From the cell containing the given text, extract its center point as (X, Y) coordinate. 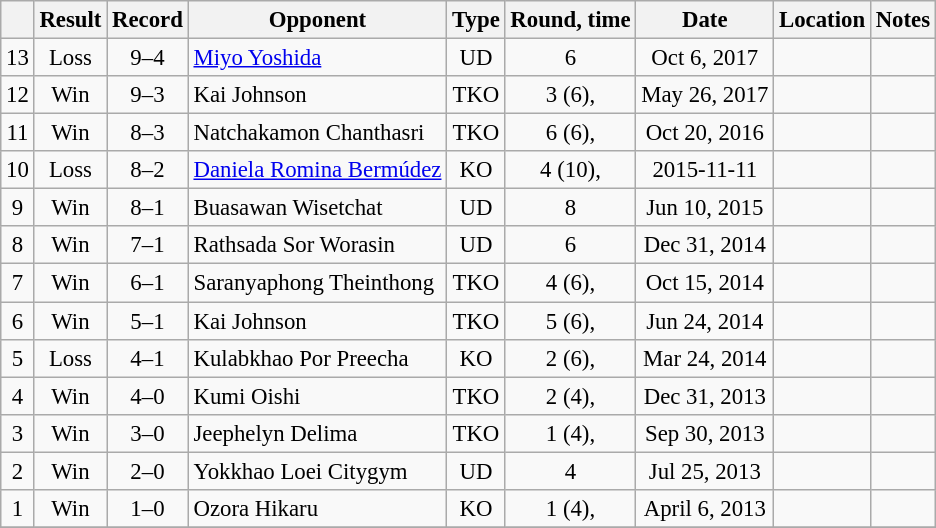
Oct 6, 2017 (705, 58)
Jeephelyn Delima (318, 433)
Ozora Hikaru (318, 509)
5–1 (148, 321)
13 (18, 58)
Mar 24, 2014 (705, 358)
6 (6), (570, 133)
8–3 (148, 133)
5 (18, 358)
Opponent (318, 20)
9–3 (148, 95)
4 (6), (570, 283)
8–2 (148, 170)
12 (18, 95)
Oct 15, 2014 (705, 283)
Dec 31, 2014 (705, 245)
Round, time (570, 20)
11 (18, 133)
Natchakamon Chanthasri (318, 133)
9–4 (148, 58)
1–0 (148, 509)
3–0 (148, 433)
Date (705, 20)
4 (10), (570, 170)
7 (18, 283)
Jul 25, 2013 (705, 471)
10 (18, 170)
6–1 (148, 283)
Record (148, 20)
8–1 (148, 208)
Sep 30, 2013 (705, 433)
7–1 (148, 245)
Location (822, 20)
Daniela Romina Bermúdez (318, 170)
Oct 20, 2016 (705, 133)
Saranyaphong Theinthong (318, 283)
May 26, 2017 (705, 95)
Result (70, 20)
4–0 (148, 396)
Kumi Oishi (318, 396)
5 (6), (570, 321)
Dec 31, 2013 (705, 396)
3 (6), (570, 95)
4–1 (148, 358)
April 6, 2013 (705, 509)
Rathsada Sor Worasin (318, 245)
2015-11-11 (705, 170)
Kulabkhao Por Preecha (318, 358)
2 (4), (570, 396)
1 (18, 509)
Yokkhao Loei Citygym (318, 471)
Type (476, 20)
Jun 24, 2014 (705, 321)
Jun 10, 2015 (705, 208)
2 (18, 471)
Miyo Yoshida (318, 58)
Buasawan Wisetchat (318, 208)
2 (6), (570, 358)
3 (18, 433)
9 (18, 208)
2–0 (148, 471)
Notes (902, 20)
